For the text-containing cell, return its midpoint in (X, Y) coordinate format. 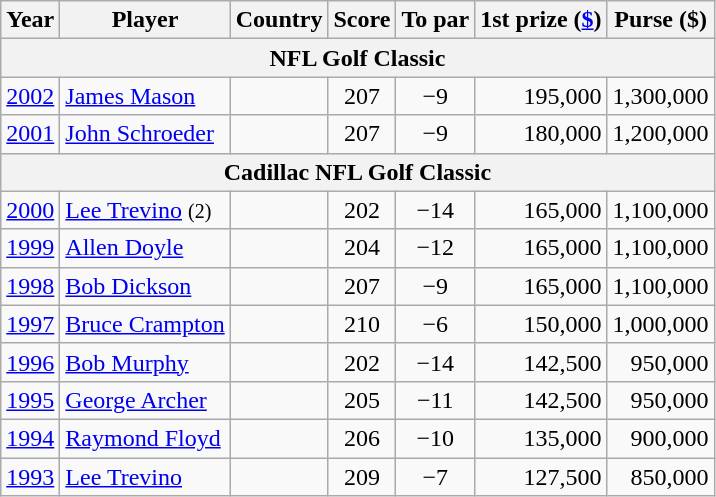
Purse ($) (660, 20)
James Mason (145, 96)
Year (30, 20)
195,000 (541, 96)
1995 (30, 400)
−10 (436, 438)
Raymond Floyd (145, 438)
135,000 (541, 438)
Cadillac NFL Golf Classic (358, 172)
Allen Doyle (145, 248)
1,200,000 (660, 134)
2002 (30, 96)
150,000 (541, 324)
Lee Trevino (145, 477)
900,000 (660, 438)
1st prize ($) (541, 20)
1997 (30, 324)
210 (362, 324)
2000 (30, 210)
1,000,000 (660, 324)
Lee Trevino (2) (145, 210)
−11 (436, 400)
205 (362, 400)
Bob Murphy (145, 362)
1999 (30, 248)
−12 (436, 248)
To par (436, 20)
206 (362, 438)
1994 (30, 438)
209 (362, 477)
1993 (30, 477)
850,000 (660, 477)
John Schroeder (145, 134)
NFL Golf Classic (358, 58)
George Archer (145, 400)
127,500 (541, 477)
1,300,000 (660, 96)
1998 (30, 286)
Score (362, 20)
Bob Dickson (145, 286)
Country (279, 20)
−7 (436, 477)
180,000 (541, 134)
204 (362, 248)
2001 (30, 134)
Bruce Crampton (145, 324)
1996 (30, 362)
−6 (436, 324)
Player (145, 20)
